Pinpoint the cell where the given text exists, returning its (x, y) midpoint coordinate. 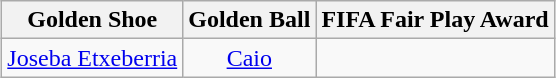
FIFA Fair Play Award (435, 20)
Golden Shoe (92, 20)
Joseba Etxeberria (92, 58)
Caio (250, 58)
Golden Ball (250, 20)
